For the text-containing cell, return its midpoint in [x, y] coordinate format. 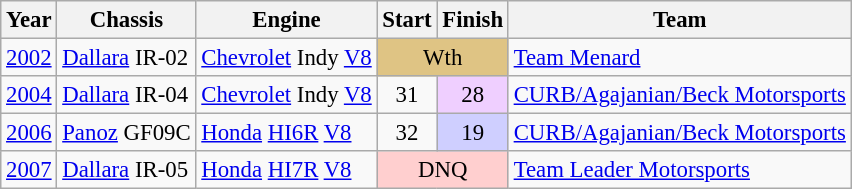
2007 [29, 170]
Dallara IR-04 [126, 95]
Chassis [126, 20]
Team Menard [680, 58]
Year [29, 20]
Panoz GF09C [126, 133]
Team [680, 20]
Honda HI6R V8 [286, 133]
Finish [472, 20]
2006 [29, 133]
28 [472, 95]
Dallara IR-02 [126, 58]
2002 [29, 58]
Start [407, 20]
DNQ [442, 170]
Engine [286, 20]
19 [472, 133]
31 [407, 95]
32 [407, 133]
Team Leader Motorsports [680, 170]
Honda HI7R V8 [286, 170]
Dallara IR-05 [126, 170]
2004 [29, 95]
Wth [442, 58]
